Provide the [x, y] coordinate of the cell's center where the given text is located.  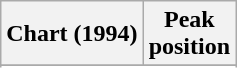
Chart (1994) [72, 34]
Peakposition [189, 34]
